Pinpoint the cell where the given text exists, returning its [x, y] midpoint coordinate. 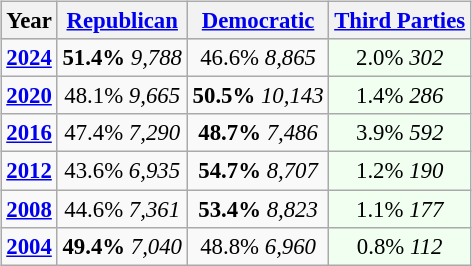
Third Parties [400, 21]
3.9% 592 [400, 133]
2004 [29, 246]
Republican [122, 21]
2008 [29, 209]
51.4% 9,788 [122, 58]
2020 [29, 96]
2.0% 302 [400, 58]
43.6% 6,935 [122, 171]
1.2% 190 [400, 171]
Democratic [258, 21]
1.4% 286 [400, 96]
46.6% 8,865 [258, 58]
2012 [29, 171]
2016 [29, 133]
53.4% 8,823 [258, 209]
50.5% 10,143 [258, 96]
2024 [29, 58]
Year [29, 21]
1.1% 177 [400, 209]
44.6% 7,361 [122, 209]
0.8% 112 [400, 246]
49.4% 7,040 [122, 246]
47.4% 7,290 [122, 133]
54.7% 8,707 [258, 171]
48.7% 7,486 [258, 133]
48.1% 9,665 [122, 96]
48.8% 6,960 [258, 246]
